Locate the cell with the specified text and output its [x, y] center coordinate. 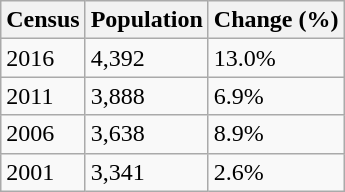
4,392 [146, 58]
3,341 [146, 172]
2.6% [276, 172]
Census [43, 20]
Population [146, 20]
3,888 [146, 96]
2011 [43, 96]
2016 [43, 58]
Change (%) [276, 20]
6.9% [276, 96]
13.0% [276, 58]
3,638 [146, 134]
2001 [43, 172]
8.9% [276, 134]
2006 [43, 134]
